Extract the (x, y) coordinate from the center of the cell holding the provided text.  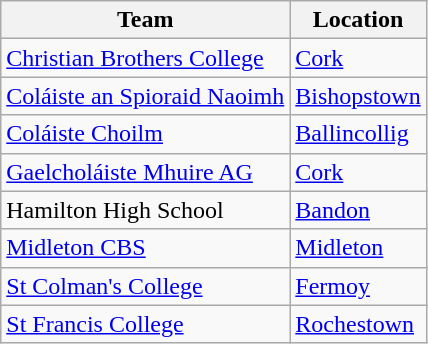
Team (146, 20)
Fermoy (358, 286)
Coláiste Choilm (146, 134)
Hamilton High School (146, 210)
St Colman's College (146, 286)
Location (358, 20)
Ballincollig (358, 134)
Coláiste an Spioraid Naoimh (146, 96)
Christian Brothers College (146, 58)
St Francis College (146, 324)
Bishopstown (358, 96)
Rochestown (358, 324)
Gaelcholáiste Mhuire AG (146, 172)
Midleton CBS (146, 248)
Midleton (358, 248)
Bandon (358, 210)
